Output the (x, y) coordinate of the center of the cell containing the given text.  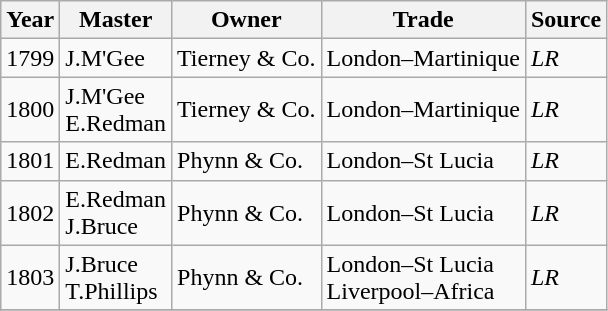
1799 (30, 58)
Trade (423, 20)
1803 (30, 278)
1801 (30, 161)
J.M'Gee (116, 58)
Master (116, 20)
J.M'GeeE.Redman (116, 110)
Owner (247, 20)
E.RedmanJ.Bruce (116, 212)
London–St LuciaLiverpool–Africa (423, 278)
Source (566, 20)
Year (30, 20)
E.Redman (116, 161)
1802 (30, 212)
J.BruceT.Phillips (116, 278)
1800 (30, 110)
